Scan for the cell matching the given text and deliver its (x, y) coordinate at center. 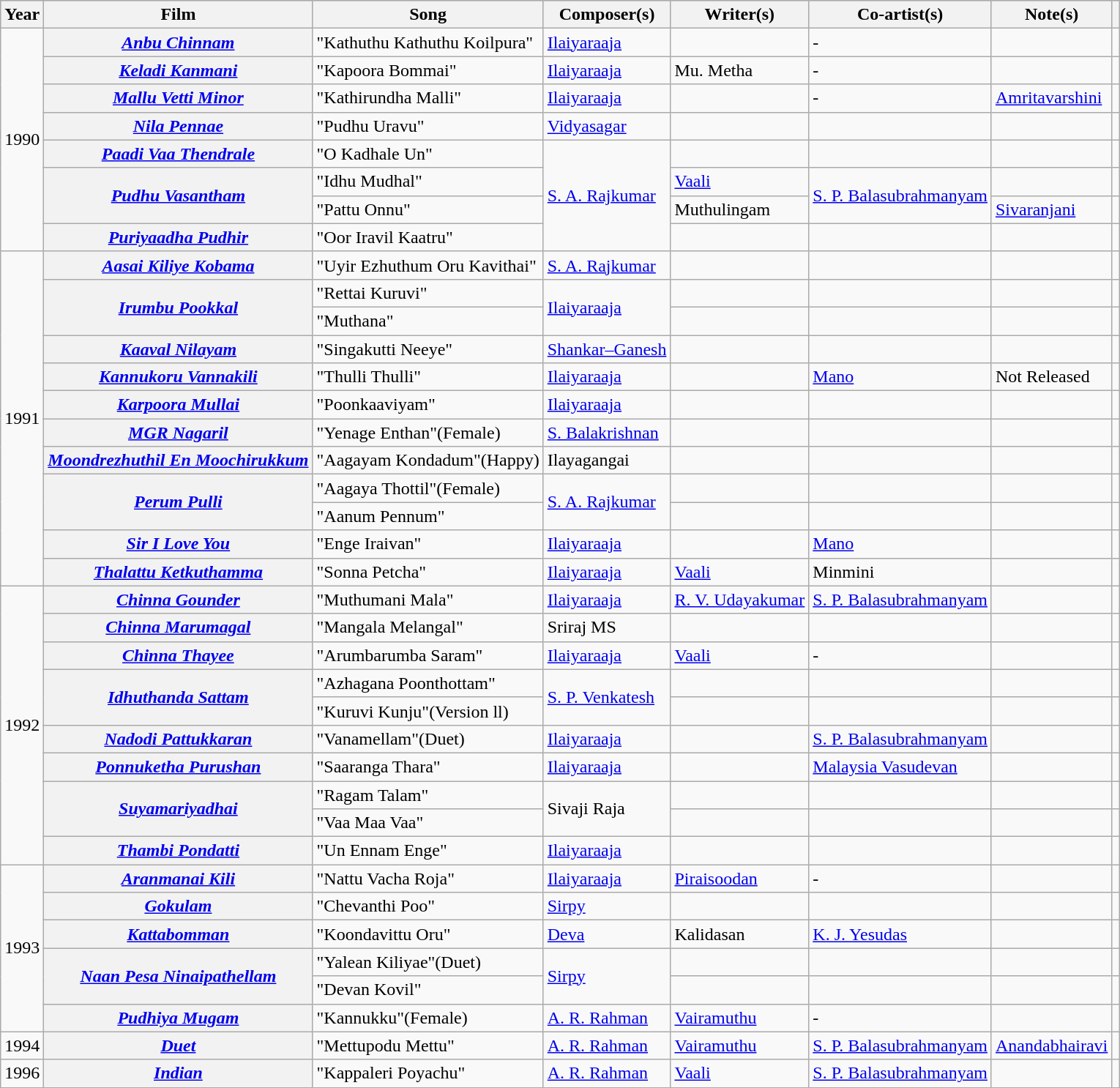
Kannukoru Vannakili (179, 377)
Keladi Kanmani (179, 70)
"Kathuthu Kathuthu Koilpura" (428, 42)
S. Balakrishnan (607, 433)
"Muthana" (428, 321)
"Oor Iravil Kaatru" (428, 237)
Chinna Thayee (179, 655)
Ilayagangai (607, 461)
Film (179, 15)
Thambi Pondatti (179, 851)
K. J. Yesudas (900, 934)
1991 (22, 419)
Composer(s) (607, 15)
1990 (22, 140)
"Yalean Kiliyae"(Duet) (428, 962)
Suyamariyadhai (179, 808)
"Nattu Vacha Roja" (428, 879)
"Arumbarumba Saram" (428, 655)
Co-artist(s) (900, 15)
"Mettupodu Mettu" (428, 1046)
Aasai Kiliye Kobama (179, 265)
"Aanum Pennum" (428, 516)
"Vanamellam"(Duet) (428, 739)
"Kapoora Bommai" (428, 70)
"Singakutti Neeye" (428, 349)
"O Kadhale Un" (428, 154)
Malaysia Vasudevan (900, 767)
"Sonna Petcha" (428, 572)
Perum Pulli (179, 502)
Minmini (900, 572)
Kaaval Nilayam (179, 349)
"Aagayam Kondadum"(Happy) (428, 461)
Vidyasagar (607, 126)
Indian (179, 1073)
S. P. Venkatesh (607, 697)
Sivaranjani (1051, 209)
Pudhiya Mugam (179, 1018)
Muthulingam (739, 209)
Nila Pennae (179, 126)
Thalattu Ketkuthamma (179, 572)
Idhuthanda Sattam (179, 697)
"Mangala Melangal" (428, 627)
Paadi Vaa Thendrale (179, 154)
"Chevanthi Poo" (428, 906)
"Muthumani Mala" (428, 600)
1993 (22, 948)
"Kappaleri Poyachu" (428, 1073)
"Rettai Kuruvi" (428, 293)
"Kannukku"(Female) (428, 1018)
"Koondavittu Oru" (428, 934)
"Azhagana Poonthottam" (428, 683)
Pudhu Vasantham (179, 195)
Writer(s) (739, 15)
Year (22, 15)
"Kuruvi Kunju"(Version ll) (428, 711)
Chinna Gounder (179, 600)
"Kathirundha Malli" (428, 98)
Mu. Metha (739, 70)
Duet (179, 1046)
Irumbu Pookkal (179, 307)
"Saaranga Thara" (428, 767)
"Thulli Thulli" (428, 377)
"Devan Kovil" (428, 990)
Amritavarshini (1051, 98)
Karpoora Mullai (179, 405)
"Vaa Maa Vaa" (428, 823)
R. V. Udayakumar (739, 600)
"Idhu Mudhal" (428, 182)
"Un Ennam Enge" (428, 851)
Gokulam (179, 906)
Nadodi Pattukkaran (179, 739)
Naan Pesa Ninaipathellam (179, 976)
"Pudhu Uravu" (428, 126)
Aranmanai Kili (179, 879)
1996 (22, 1073)
"Poonkaaviyam" (428, 405)
Chinna Marumagal (179, 627)
"Ragam Talam" (428, 794)
"Uyir Ezhuthum Oru Kavithai" (428, 265)
Note(s) (1051, 15)
Moondrezhuthil En Moochirukkum (179, 461)
"Yenage Enthan"(Female) (428, 433)
1992 (22, 725)
Ponnuketha Purushan (179, 767)
Sivaji Raja (607, 808)
Anbu Chinnam (179, 42)
Deva (607, 934)
Piraisoodan (739, 879)
"Enge Iraivan" (428, 544)
Song (428, 15)
"Aagaya Thottil"(Female) (428, 488)
Anandabhairavi (1051, 1046)
"Pattu Onnu" (428, 209)
Shankar–Ganesh (607, 349)
Mallu Vetti Minor (179, 98)
Kalidasan (739, 934)
Puriyaadha Pudhir (179, 237)
1994 (22, 1046)
Sir I Love You (179, 544)
MGR Nagaril (179, 433)
Sriraj MS (607, 627)
Kattabomman (179, 934)
Not Released (1051, 377)
